Find where the given text appears and provide that cell's center as [X, Y] coordinate. 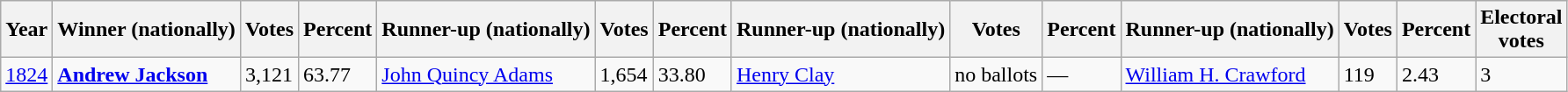
John Quincy Adams [486, 74]
1,654 [624, 74]
2.43 [1436, 74]
119 [1368, 74]
Henry Clay [840, 74]
Andrew Jackson [147, 74]
Winner (nationally) [147, 30]
Year [26, 30]
1824 [26, 74]
William H. Crawford [1230, 74]
3,121 [269, 74]
no ballots [997, 74]
3 [1521, 74]
33.80 [693, 74]
63.77 [338, 74]
Electoralvotes [1521, 30]
— [1081, 74]
